Find where the given text appears and provide that cell's center as [X, Y] coordinate. 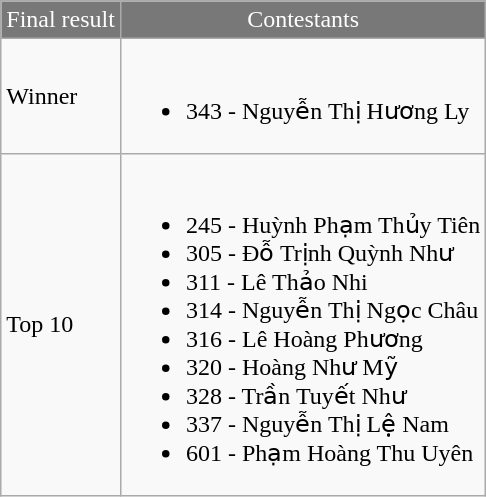
343 - Nguyễn Thị Hương Ly [302, 96]
Top 10 [61, 324]
Final result [61, 20]
Contestants [302, 20]
Winner [61, 96]
